Scan for the cell matching the given text and deliver its (x, y) coordinate at center. 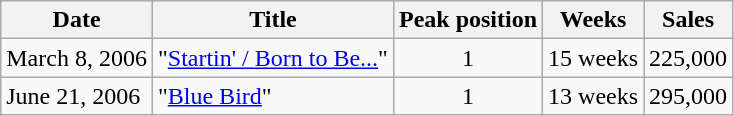
13 weeks (594, 96)
Sales (688, 20)
Peak position (468, 20)
Weeks (594, 20)
"Startin' / Born to Be..." (272, 58)
"Blue Bird" (272, 96)
March 8, 2006 (77, 58)
295,000 (688, 96)
Title (272, 20)
Date (77, 20)
15 weeks (594, 58)
225,000 (688, 58)
June 21, 2006 (77, 96)
